Provide the [X, Y] coordinate of the cell's center where the given text is located.  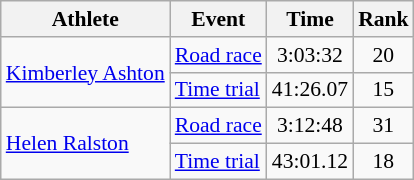
Kimberley Ashton [86, 72]
Rank [384, 19]
31 [384, 126]
18 [384, 162]
Time [310, 19]
Helen Ralston [86, 144]
3:12:48 [310, 126]
41:26.07 [310, 90]
43:01.12 [310, 162]
15 [384, 90]
Athlete [86, 19]
Event [218, 19]
3:03:32 [310, 55]
20 [384, 55]
